For the text-containing cell, return its midpoint in (X, Y) coordinate format. 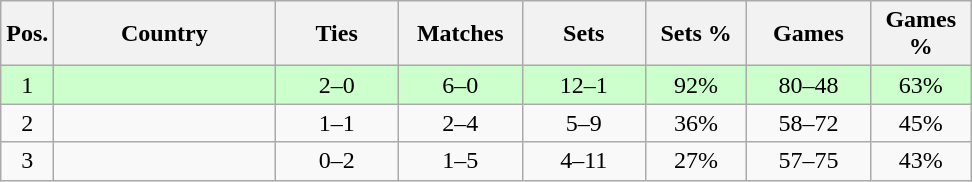
Ties (337, 34)
3 (28, 161)
27% (696, 161)
2 (28, 123)
58–72 (809, 123)
43% (920, 161)
2–4 (460, 123)
Sets % (696, 34)
Games % (920, 34)
6–0 (460, 85)
5–9 (584, 123)
57–75 (809, 161)
Country (164, 34)
12–1 (584, 85)
4–11 (584, 161)
2–0 (337, 85)
36% (696, 123)
63% (920, 85)
Matches (460, 34)
80–48 (809, 85)
Sets (584, 34)
1–5 (460, 161)
Pos. (28, 34)
92% (696, 85)
Games (809, 34)
1 (28, 85)
45% (920, 123)
1–1 (337, 123)
0–2 (337, 161)
